Extract the (x, y) coordinate from the center of the cell holding the provided text.  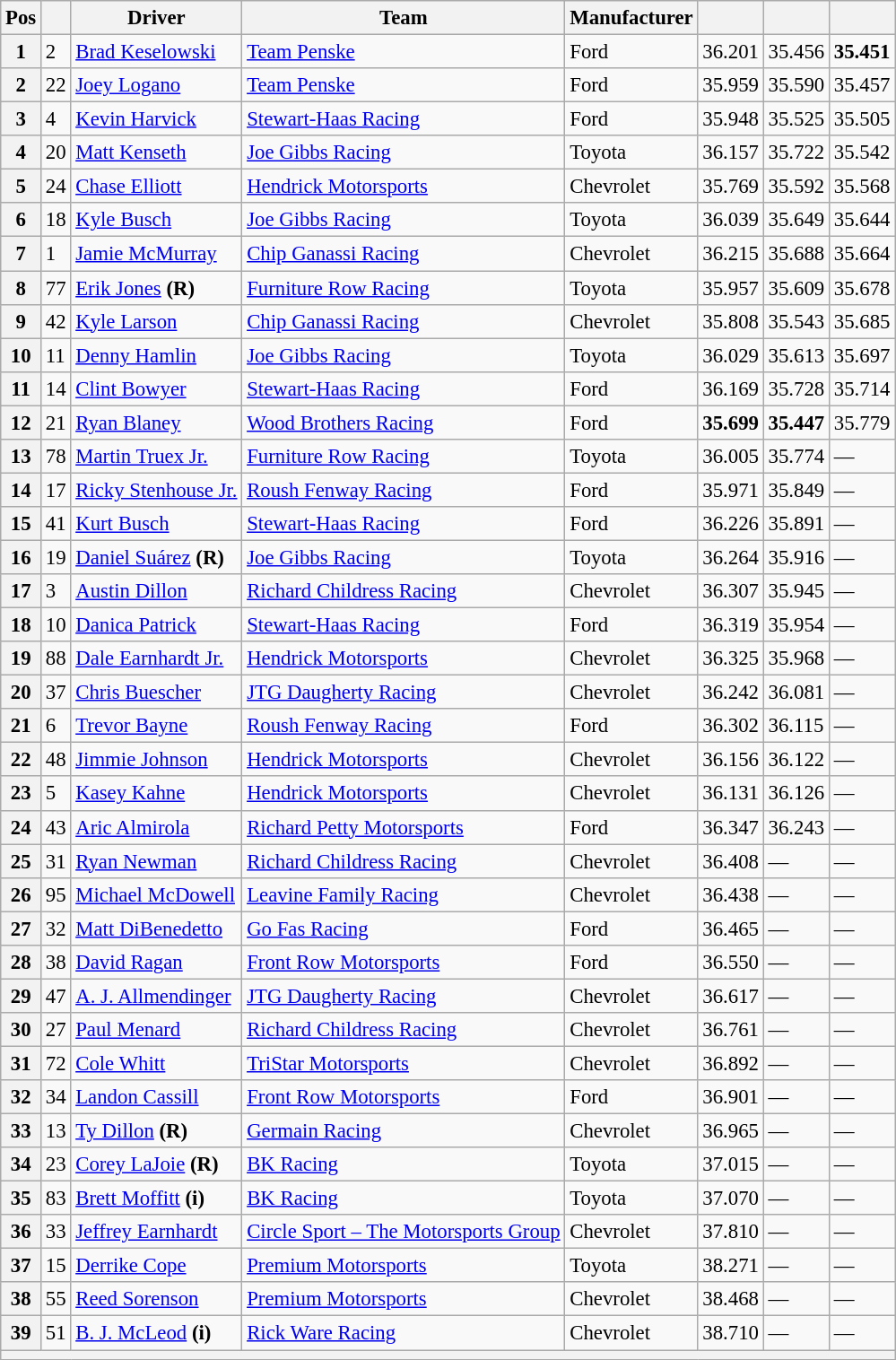
30 (22, 1030)
78 (56, 457)
35.543 (796, 321)
48 (56, 760)
35.769 (730, 187)
35.849 (796, 490)
Chris Buescher (156, 693)
35.728 (796, 388)
36.243 (796, 827)
Brad Keselowski (156, 52)
35.613 (796, 355)
36.325 (730, 658)
Driver (156, 18)
TriStar Motorsports (404, 1063)
36.319 (730, 625)
35.714 (863, 388)
Clint Bowyer (156, 388)
35.447 (796, 423)
36.126 (796, 794)
36.347 (730, 827)
55 (56, 1300)
35.644 (863, 220)
Germain Racing (404, 1131)
Ryan Newman (156, 861)
Team (404, 18)
36.302 (730, 726)
35.699 (730, 423)
36.131 (730, 794)
Cole Whitt (156, 1063)
Michael McDowell (156, 894)
Manufacturer (631, 18)
Ryan Blaney (156, 423)
36.465 (730, 928)
Trevor Bayne (156, 726)
36.438 (730, 894)
35.945 (796, 591)
Pos (22, 18)
Aric Almirola (156, 827)
A. J. Allmendinger (156, 996)
Danica Patrick (156, 625)
35.590 (796, 85)
Kyle Busch (156, 220)
36.901 (730, 1097)
36.215 (730, 254)
38.271 (730, 1266)
77 (56, 288)
35.891 (796, 524)
Chase Elliott (156, 187)
Denny Hamlin (156, 355)
36.005 (730, 457)
35.959 (730, 85)
7 (22, 254)
35.774 (796, 457)
Jeffrey Earnhardt (156, 1232)
35.542 (863, 153)
Richard Petty Motorsports (404, 827)
Dale Earnhardt Jr. (156, 658)
16 (22, 557)
36.226 (730, 524)
35.457 (863, 85)
35.968 (796, 658)
43 (56, 827)
35.609 (796, 288)
Jamie McMurray (156, 254)
35.505 (863, 119)
36.242 (730, 693)
Reed Sorenson (156, 1300)
35.957 (730, 288)
37.070 (730, 1199)
Austin Dillon (156, 591)
8 (22, 288)
35.525 (796, 119)
29 (22, 996)
35.971 (730, 490)
36.761 (730, 1030)
42 (56, 321)
36.408 (730, 861)
Matt DiBenedetto (156, 928)
36.965 (730, 1131)
B. J. McLeod (i) (156, 1333)
Jimmie Johnson (156, 760)
36.122 (796, 760)
35.916 (796, 557)
41 (56, 524)
Ricky Stenhouse Jr. (156, 490)
36.115 (796, 726)
36.039 (730, 220)
35.451 (863, 52)
36.201 (730, 52)
36.550 (730, 963)
35.685 (863, 321)
35.649 (796, 220)
47 (56, 996)
35.779 (863, 423)
83 (56, 1199)
36 (22, 1232)
35.954 (796, 625)
Matt Kenseth (156, 153)
Joey Logano (156, 85)
36.156 (730, 760)
28 (22, 963)
36.169 (730, 388)
Wood Brothers Racing (404, 423)
36.307 (730, 591)
9 (22, 321)
Rick Ware Racing (404, 1333)
35.678 (863, 288)
35.697 (863, 355)
Derrike Cope (156, 1266)
51 (56, 1333)
35.808 (730, 321)
35.664 (863, 254)
Martin Truex Jr. (156, 457)
37.015 (730, 1164)
26 (22, 894)
37.810 (730, 1232)
25 (22, 861)
Erik Jones (R) (156, 288)
Circle Sport – The Motorsports Group (404, 1232)
Kasey Kahne (156, 794)
35 (22, 1199)
Leavine Family Racing (404, 894)
35.722 (796, 153)
38.710 (730, 1333)
Brett Moffitt (i) (156, 1199)
35.948 (730, 119)
12 (22, 423)
36.157 (730, 153)
35.688 (796, 254)
36.617 (730, 996)
Go Fas Racing (404, 928)
36.892 (730, 1063)
35.592 (796, 187)
36.264 (730, 557)
David Ragan (156, 963)
Daniel Suárez (R) (156, 557)
35.568 (863, 187)
38.468 (730, 1300)
35.456 (796, 52)
88 (56, 658)
Paul Menard (156, 1030)
72 (56, 1063)
Kyle Larson (156, 321)
Kevin Harvick (156, 119)
Landon Cassill (156, 1097)
Ty Dillon (R) (156, 1131)
36.029 (730, 355)
Corey LaJoie (R) (156, 1164)
Kurt Busch (156, 524)
36.081 (796, 693)
39 (22, 1333)
95 (56, 894)
